Scan for the cell matching the given text and deliver its [x, y] coordinate at center. 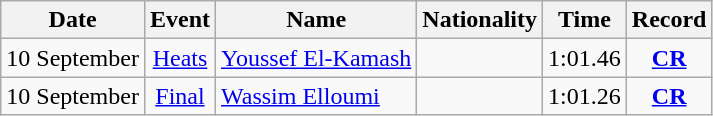
Youssef El-Kamash [316, 58]
Heats [180, 58]
Time [585, 20]
1:01.46 [585, 58]
Name [316, 20]
Final [180, 96]
Date [73, 20]
Nationality [480, 20]
Event [180, 20]
1:01.26 [585, 96]
Record [669, 20]
Wassim Elloumi [316, 96]
